Return the (x, y) coordinate for the center point of the cell that contains the specified text.  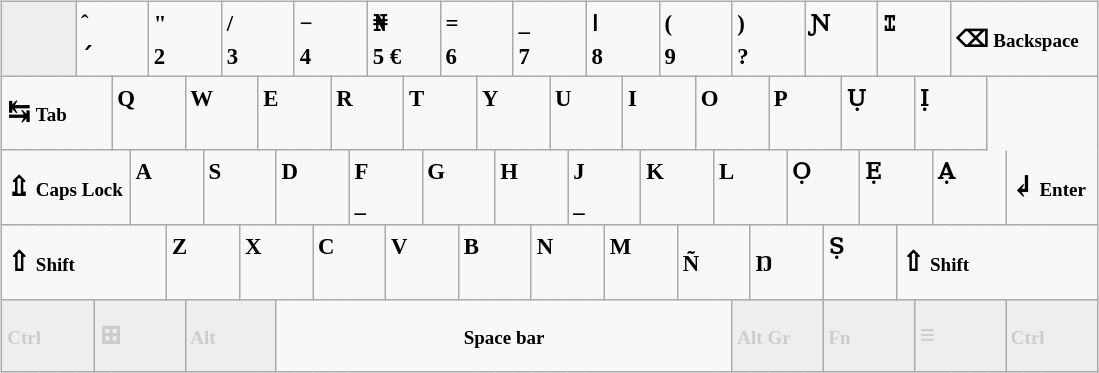
)? (768, 39)
A (166, 187)
R (368, 113)
Q (148, 113)
M (640, 262)
Ụ (878, 113)
Ạ (970, 187)
Ñ (714, 262)
ǀ8 (622, 39)
P (804, 113)
"2 (186, 39)
(9 (696, 39)
Ɪ (914, 39)
N (568, 262)
Alt Gr (778, 336)
Z (204, 262)
ˆˊ (112, 39)
Alt (230, 336)
⊞ (140, 336)
W (222, 113)
_7 (550, 39)
F_ (386, 187)
Ị (950, 113)
/3 (258, 39)
⌫ Backspace (1024, 39)
=6 (476, 39)
O (732, 113)
G (458, 187)
C (350, 262)
↲ Enter (1052, 187)
H (532, 187)
L (750, 187)
Ọ (824, 187)
Y (514, 113)
U (586, 113)
D (312, 187)
E (294, 113)
−4 (330, 39)
₦5 € (404, 39)
≡ (960, 336)
Ṣ (860, 262)
↹ Tab (57, 113)
V (422, 262)
Ɲ (842, 39)
B (496, 262)
Fn (868, 336)
J_ (604, 187)
I (660, 113)
Space bar (504, 336)
X (276, 262)
⇫ Caps Lock (66, 187)
Ŋ (786, 262)
K (678, 187)
Ẹ (896, 187)
S (240, 187)
T (440, 113)
